Output the [x, y] coordinate of the center of the cell containing the given text.  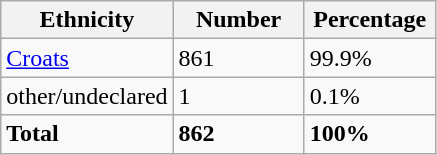
100% [370, 134]
Total [87, 134]
862 [238, 134]
99.9% [370, 58]
Number [238, 20]
Croats [87, 58]
other/undeclared [87, 96]
Percentage [370, 20]
861 [238, 58]
1 [238, 96]
Ethnicity [87, 20]
0.1% [370, 96]
